Return [x, y] of the center of cell containing provided text 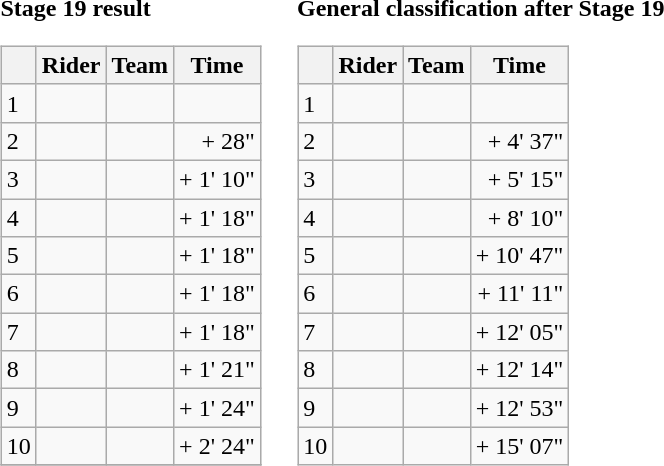
+ 12' 14" [520, 370]
+ 8' 10" [520, 217]
+ 1' 24" [218, 408]
+ 12' 05" [520, 332]
+ 5' 15" [520, 179]
+ 1' 21" [218, 370]
+ 28" [218, 141]
+ 4' 37" [520, 141]
+ 11' 11" [520, 294]
+ 1' 10" [218, 179]
+ 15' 07" [520, 446]
+ 12' 53" [520, 408]
+ 10' 47" [520, 256]
+ 2' 24" [218, 446]
